Locate the cell with the specified text and output its (x, y) center coordinate. 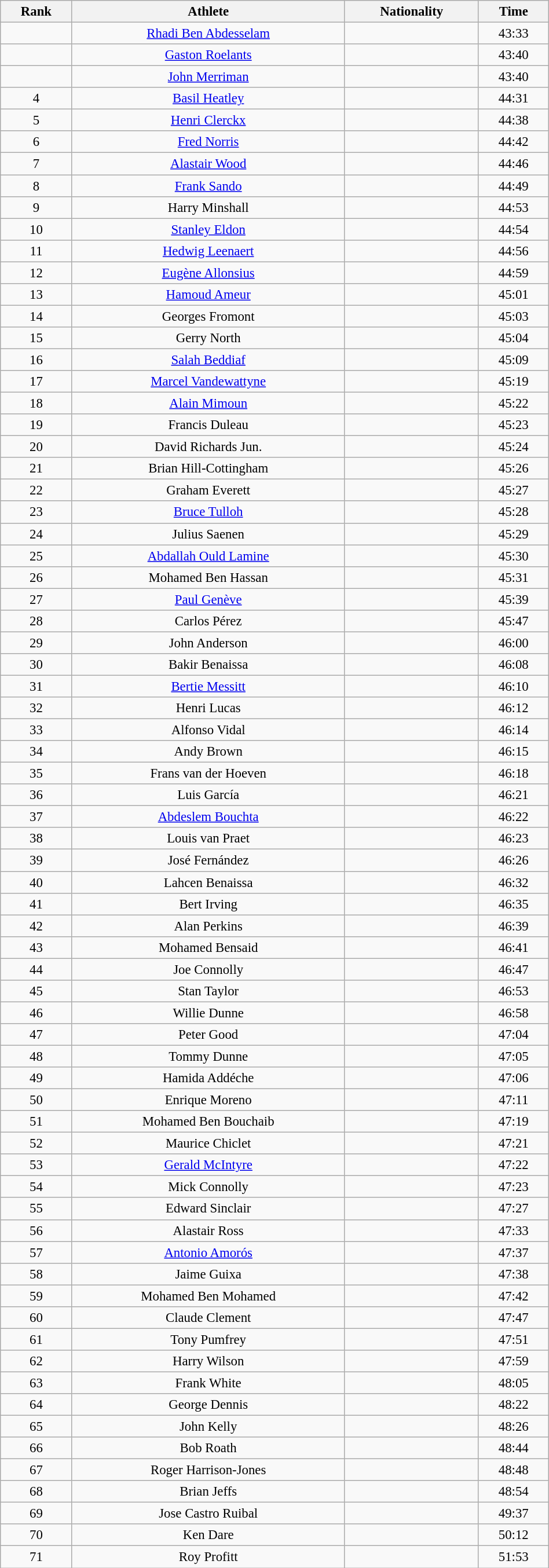
Mohamed Ben Bouchaib (208, 1122)
60 (36, 1318)
Enrique Moreno (208, 1100)
Luis García (208, 795)
49:37 (513, 1514)
47:19 (513, 1122)
9 (36, 207)
Francis Duleau (208, 425)
Fred Norris (208, 142)
Alan Perkins (208, 926)
26 (36, 577)
Bruce Tulloh (208, 512)
19 (36, 425)
7 (36, 164)
Edward Sinclair (208, 1209)
45:19 (513, 382)
51 (36, 1122)
21 (36, 468)
45:01 (513, 295)
Frank White (208, 1383)
44:59 (513, 273)
45:29 (513, 534)
45:30 (513, 556)
46:58 (513, 1013)
39 (36, 860)
Time (513, 12)
8 (36, 186)
Henri Clerckx (208, 120)
46:14 (513, 730)
Hamoud Ameur (208, 295)
Harry Minshall (208, 207)
Claude Clement (208, 1318)
12 (36, 273)
13 (36, 295)
49 (36, 1078)
44:31 (513, 98)
53 (36, 1165)
Gerald McIntyre (208, 1165)
46:39 (513, 926)
66 (36, 1448)
46:26 (513, 860)
27 (36, 599)
Gerry North (208, 338)
50 (36, 1100)
45:39 (513, 599)
Ken Dare (208, 1535)
Rhadi Ben Abdesselam (208, 34)
47:23 (513, 1187)
Gaston Roelants (208, 55)
18 (36, 404)
Abdallah Ould Lamine (208, 556)
Bob Roath (208, 1448)
Carlos Pérez (208, 621)
42 (36, 926)
29 (36, 643)
44:56 (513, 251)
32 (36, 708)
44:49 (513, 186)
Henri Lucas (208, 708)
34 (36, 752)
Brian Hill-Cottingham (208, 468)
Bertie Messitt (208, 686)
Nationality (411, 12)
71 (36, 1557)
Joe Connolly (208, 969)
Hamida Addéche (208, 1078)
48 (36, 1056)
Eugène Allonsius (208, 273)
Athlete (208, 12)
46:47 (513, 969)
64 (36, 1405)
45:04 (513, 338)
Graham Everett (208, 490)
46:35 (513, 904)
47:33 (513, 1230)
50:12 (513, 1535)
45 (36, 991)
10 (36, 229)
11 (36, 251)
Paul Genève (208, 599)
41 (36, 904)
46:12 (513, 708)
48:44 (513, 1448)
Jaime Guixa (208, 1274)
Marcel Vandewattyne (208, 382)
Tommy Dunne (208, 1056)
46:53 (513, 991)
47:59 (513, 1361)
63 (36, 1383)
17 (36, 382)
Hedwig Leenaert (208, 251)
69 (36, 1514)
48:05 (513, 1383)
Jose Castro Ruibal (208, 1514)
46:08 (513, 665)
John Merriman (208, 77)
Rank (36, 12)
Alfonso Vidal (208, 730)
Basil Heatley (208, 98)
47:21 (513, 1144)
George Dennis (208, 1405)
Julius Saenen (208, 534)
45:27 (513, 490)
33 (36, 730)
55 (36, 1209)
48:48 (513, 1470)
44:54 (513, 229)
Roger Harrison-Jones (208, 1470)
47:37 (513, 1252)
Frank Sando (208, 186)
51:53 (513, 1557)
25 (36, 556)
62 (36, 1361)
54 (36, 1187)
47:04 (513, 1035)
47:42 (513, 1296)
Stanley Eldon (208, 229)
Bakir Benaissa (208, 665)
48:26 (513, 1427)
38 (36, 839)
46:10 (513, 686)
35 (36, 774)
16 (36, 360)
José Fernández (208, 860)
5 (36, 120)
15 (36, 338)
46:41 (513, 947)
Willie Dunne (208, 1013)
Tony Pumfrey (208, 1339)
John Kelly (208, 1427)
Louis van Praet (208, 839)
47:38 (513, 1274)
John Anderson (208, 643)
44:42 (513, 142)
61 (36, 1339)
48:22 (513, 1405)
20 (36, 447)
22 (36, 490)
44 (36, 969)
Abdeslem Bouchta (208, 817)
31 (36, 686)
Mohamed Bensaid (208, 947)
37 (36, 817)
47 (36, 1035)
30 (36, 665)
Peter Good (208, 1035)
6 (36, 142)
Mohamed Ben Mohamed (208, 1296)
52 (36, 1144)
Roy Profitt (208, 1557)
36 (36, 795)
47:11 (513, 1100)
47:05 (513, 1056)
45:09 (513, 360)
Georges Fromont (208, 316)
47:47 (513, 1318)
45:22 (513, 404)
Brian Jeffs (208, 1492)
45:47 (513, 621)
46:00 (513, 643)
70 (36, 1535)
44:46 (513, 164)
45:28 (513, 512)
14 (36, 316)
47:27 (513, 1209)
47:06 (513, 1078)
23 (36, 512)
Alain Mimoun (208, 404)
Salah Beddiaf (208, 360)
45:23 (513, 425)
46:32 (513, 882)
47:51 (513, 1339)
Alastair Wood (208, 164)
Mohamed Ben Hassan (208, 577)
44:38 (513, 120)
40 (36, 882)
Bert Irving (208, 904)
45:03 (513, 316)
48:54 (513, 1492)
56 (36, 1230)
45:26 (513, 468)
Maurice Chiclet (208, 1144)
43 (36, 947)
Stan Taylor (208, 991)
46:22 (513, 817)
4 (36, 98)
46:21 (513, 795)
57 (36, 1252)
47:22 (513, 1165)
24 (36, 534)
65 (36, 1427)
Harry Wilson (208, 1361)
59 (36, 1296)
44:53 (513, 207)
Andy Brown (208, 752)
28 (36, 621)
Alastair Ross (208, 1230)
43:33 (513, 34)
58 (36, 1274)
46:23 (513, 839)
68 (36, 1492)
Mick Connolly (208, 1187)
45:31 (513, 577)
67 (36, 1470)
46 (36, 1013)
45:24 (513, 447)
David Richards Jun. (208, 447)
Lahcen Benaissa (208, 882)
46:18 (513, 774)
46:15 (513, 752)
Antonio Amorós (208, 1252)
Frans van der Hoeven (208, 774)
